Detect which cell encompasses the target text, then output its (X, Y) center coordinate. 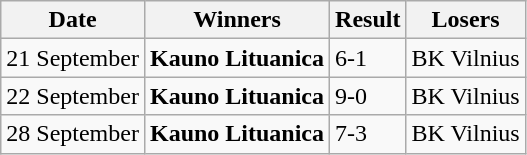
Winners (236, 20)
Result (368, 20)
7-3 (368, 134)
6-1 (368, 58)
21 September (73, 58)
22 September (73, 96)
Date (73, 20)
28 September (73, 134)
Losers (466, 20)
9-0 (368, 96)
